Locate the cell with the specified text and output its (x, y) center coordinate. 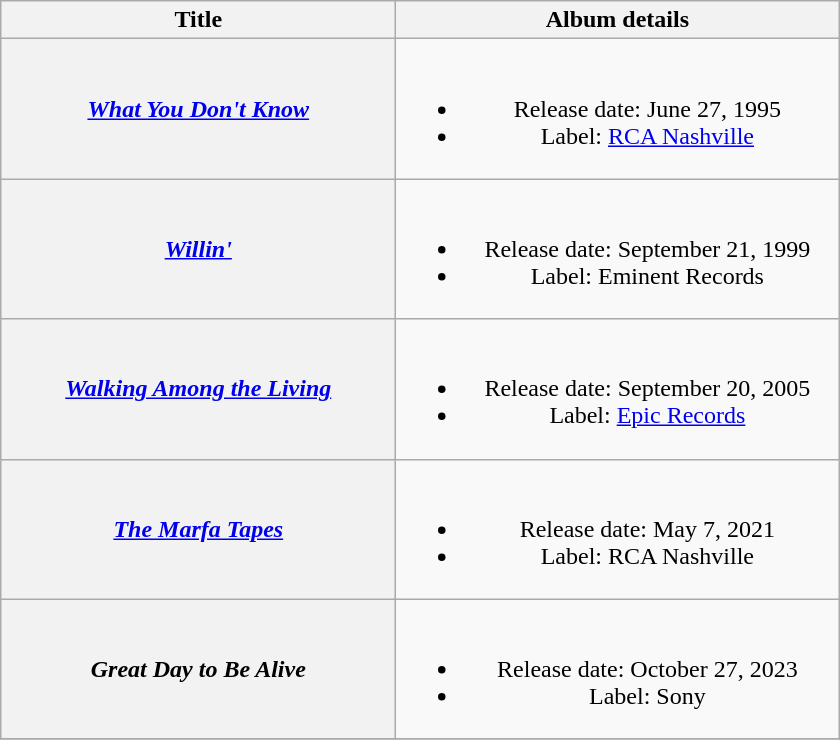
Album details (618, 20)
Willin' (198, 249)
Great Day to Be Alive (198, 669)
What You Don't Know (198, 109)
The Marfa Tapes (198, 529)
Release date: September 21, 1999Label: Eminent Records (618, 249)
Release date: September 20, 2005Label: Epic Records (618, 389)
Release date: October 27, 2023Label: Sony (618, 669)
Release date: June 27, 1995Label: RCA Nashville (618, 109)
Walking Among the Living (198, 389)
Title (198, 20)
Release date: May 7, 2021Label: RCA Nashville (618, 529)
